Extract the (x, y) coordinate from the center of the cell holding the provided text.  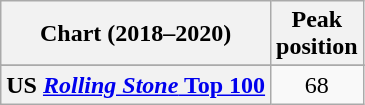
Chart (2018–2020) (136, 34)
US Rolling Stone Top 100 (136, 85)
Peakposition (317, 34)
68 (317, 85)
